From the cell containing the given text, extract its center point as [X, Y] coordinate. 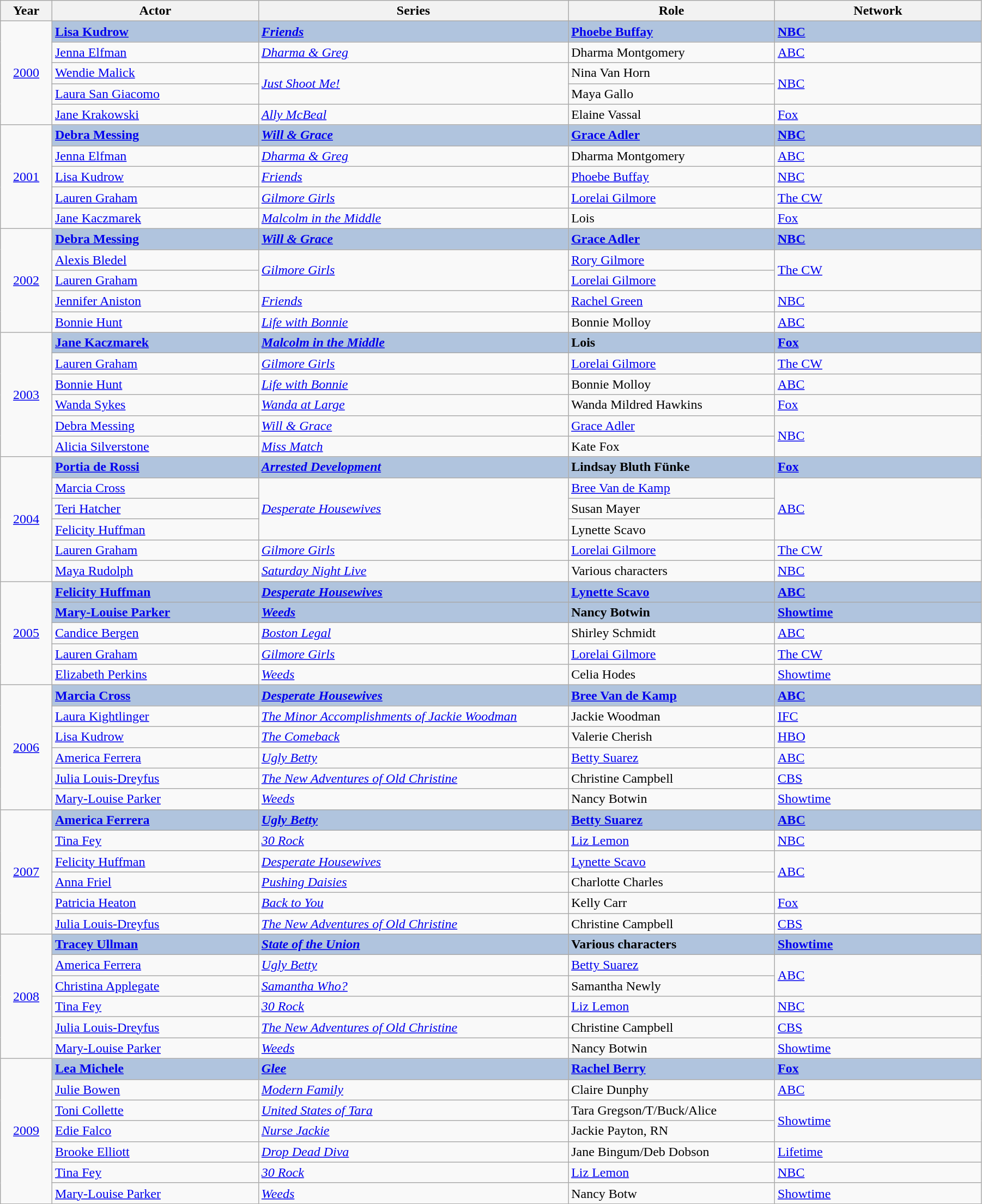
Miss Match [413, 446]
Valerie Cherish [671, 737]
Charlotte Charles [671, 882]
Modern Family [413, 1090]
Jennifer Aniston [155, 301]
Wendie Malick [155, 73]
Saturday Night Live [413, 571]
Anna Friel [155, 882]
Lindsay Bluth Fünke [671, 467]
Tracey Ullman [155, 945]
Drop Dead Diva [413, 1152]
2008 [26, 996]
Jackie Payton, RN [671, 1131]
Arrested Development [413, 467]
Wanda Mildred Hawkins [671, 405]
Toni Collette [155, 1110]
Boston Legal [413, 633]
Kate Fox [671, 446]
Jane Bingum/Deb Dobson [671, 1152]
Patricia Heaton [155, 903]
Maya Rudolph [155, 571]
Jackie Woodman [671, 716]
Christina Applegate [155, 986]
United States of Tara [413, 1110]
Rachel Green [671, 301]
2003 [26, 395]
2004 [26, 519]
2005 [26, 633]
Series [413, 11]
Just Shoot Me! [413, 83]
2000 [26, 73]
Role [671, 11]
Julie Bowen [155, 1090]
2006 [26, 747]
Ally McBeal [413, 114]
2007 [26, 872]
Lifetime [878, 1152]
Nurse Jackie [413, 1131]
Actor [155, 11]
Shirley Schmidt [671, 633]
Lea Michele [155, 1069]
Edie Falco [155, 1131]
Wanda Sykes [155, 405]
Wanda at Large [413, 405]
Laura San Giacomo [155, 94]
Brooke Elliott [155, 1152]
Candice Bergen [155, 633]
Glee [413, 1069]
Rory Gilmore [671, 260]
Laura Kightlinger [155, 716]
The Comeback [413, 737]
Maya Gallo [671, 94]
Kelly Carr [671, 903]
Alexis Bledel [155, 260]
Alicia Silverstone [155, 446]
Network [878, 11]
Susan Mayer [671, 509]
Teri Hatcher [155, 509]
Samantha Who? [413, 986]
Tara Gregson/T/Buck/Alice [671, 1110]
Back to You [413, 903]
Claire Dunphy [671, 1090]
State of the Union [413, 945]
Nancy Botw [671, 1193]
Elaine Vassal [671, 114]
Celia Hodes [671, 675]
Pushing Daisies [413, 882]
2009 [26, 1131]
HBO [878, 737]
2002 [26, 280]
Nina Van Horn [671, 73]
Year [26, 11]
The Minor Accomplishments of Jackie Woodman [413, 716]
IFC [878, 716]
2001 [26, 177]
Elizabeth Perkins [155, 675]
Jane Krakowski [155, 114]
Samantha Newly [671, 986]
Portia de Rossi [155, 467]
Rachel Berry [671, 1069]
